For the text-containing cell, return its midpoint in [X, Y] coordinate format. 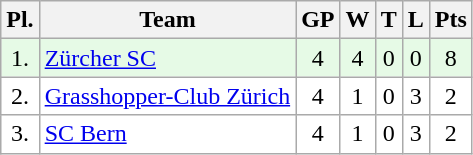
2. [20, 96]
SC Bern [168, 134]
Grasshopper-Club Zürich [168, 96]
T [388, 20]
3. [20, 134]
1. [20, 58]
GP [318, 20]
Pts [450, 20]
Pl. [20, 20]
Team [168, 20]
L [416, 20]
Zürcher SC [168, 58]
W [358, 20]
8 [450, 58]
